Extract the (x, y) coordinate from the center of the cell holding the provided text.  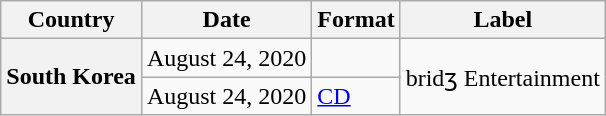
Label (502, 20)
CD (356, 96)
Format (356, 20)
bridʒ Entertainment (502, 77)
Date (226, 20)
South Korea (72, 77)
Country (72, 20)
